Find where the given text appears and provide that cell's center as (X, Y) coordinate. 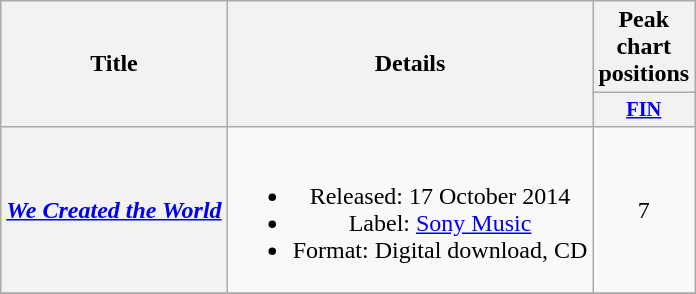
Released: 17 October 2014Label: Sony MusicFormat: Digital download, CD (410, 210)
FIN (644, 110)
We Created the World (114, 210)
Details (410, 64)
7 (644, 210)
Peak chart positions (644, 47)
Title (114, 64)
